Extract the (x, y) coordinate from the center of the cell holding the provided text.  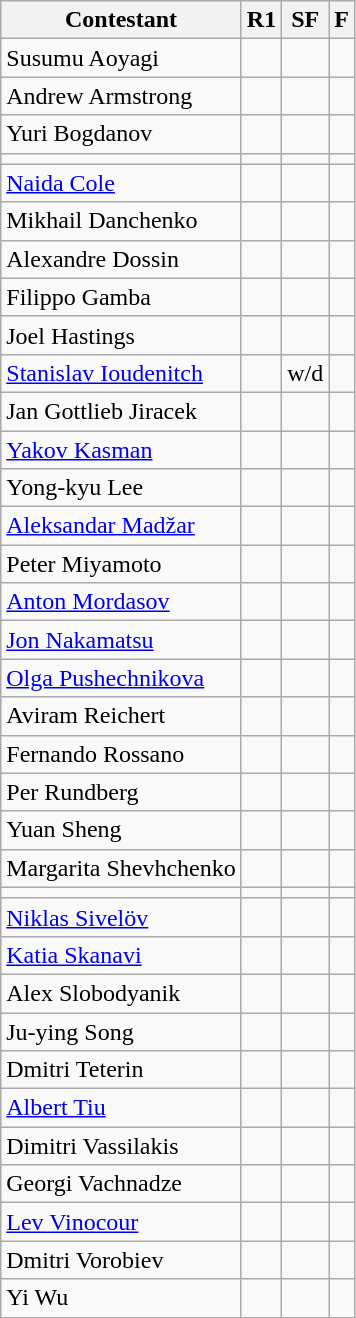
Anton Mordasov (122, 602)
SF (306, 20)
Dimitri Vassilakis (122, 1146)
Aviram Reichert (122, 716)
Fernando Rossano (122, 754)
Dmitri Teterin (122, 1070)
Yi Wu (122, 1298)
F (342, 20)
Andrew Armstrong (122, 96)
Per Rundberg (122, 792)
Olga Pushechnikova (122, 678)
Ju-ying Song (122, 1031)
R1 (261, 20)
Lev Vinocour (122, 1222)
Peter Miyamoto (122, 564)
Filippo Gamba (122, 297)
Margarita Shevhchenko (122, 868)
Alex Slobodyanik (122, 993)
Katia Skanavi (122, 955)
Yakov Kasman (122, 449)
Susumu Aoyagi (122, 58)
Georgi Vachnadze (122, 1184)
Albert Tiu (122, 1108)
Niklas Sivelöv (122, 917)
Naida Cole (122, 183)
Yong-kyu Lee (122, 488)
Yuan Sheng (122, 830)
Alexandre Dossin (122, 259)
Mikhail Danchenko (122, 221)
Contestant (122, 20)
w/d (306, 373)
Yuri Bogdanov (122, 134)
Joel Hastings (122, 335)
Dmitri Vorobiev (122, 1260)
Aleksandar Madžar (122, 526)
Jan Gottlieb Jiracek (122, 411)
Stanislav Ioudenitch (122, 373)
Jon Nakamatsu (122, 640)
